Output the [X, Y] coordinate of the center of the cell containing the given text.  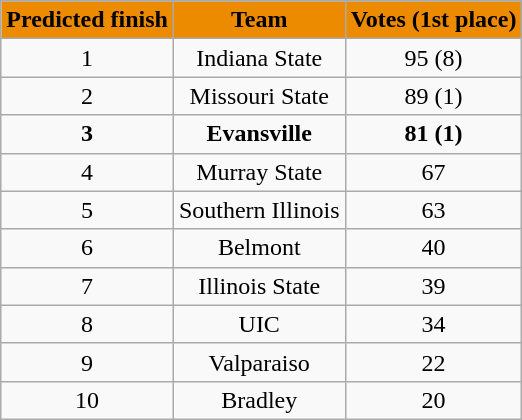
UIC [259, 324]
9 [88, 362]
Indiana State [259, 58]
Belmont [259, 248]
3 [88, 134]
34 [434, 324]
20 [434, 400]
5 [88, 210]
10 [88, 400]
Illinois State [259, 286]
Bradley [259, 400]
40 [434, 248]
Southern Illinois [259, 210]
1 [88, 58]
6 [88, 248]
Predicted finish [88, 20]
2 [88, 96]
Team [259, 20]
7 [88, 286]
Votes (1st place) [434, 20]
95 (8) [434, 58]
81 (1) [434, 134]
Missouri State [259, 96]
22 [434, 362]
Valparaiso [259, 362]
Murray State [259, 172]
63 [434, 210]
8 [88, 324]
67 [434, 172]
89 (1) [434, 96]
39 [434, 286]
4 [88, 172]
Evansville [259, 134]
